Output the (x, y) coordinate of the center of the cell containing the given text.  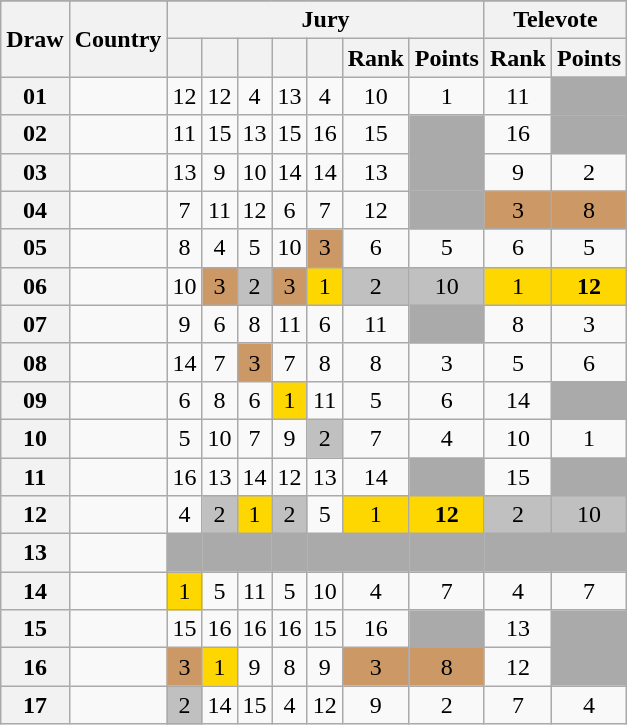
02 (35, 134)
01 (35, 96)
17 (35, 705)
07 (35, 324)
08 (35, 362)
09 (35, 400)
04 (35, 210)
Country (118, 39)
Draw (35, 39)
05 (35, 248)
Televote (555, 20)
03 (35, 172)
Jury (326, 20)
06 (35, 286)
